Scan for the cell matching the given text and deliver its [x, y] coordinate at center. 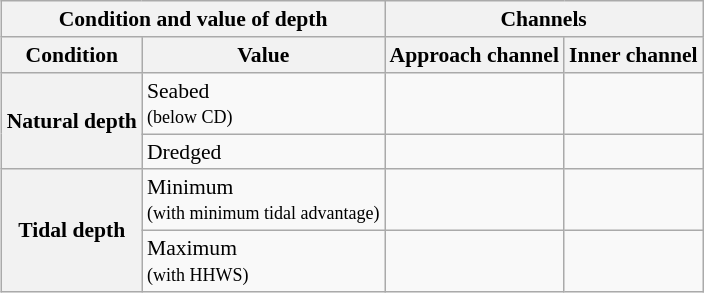
Channels [544, 19]
Inner channel [634, 55]
Seabed(below CD) [264, 104]
Approach channel [474, 55]
Tidal depth [72, 230]
Minimum(with minimum tidal advantage) [264, 200]
Dredged [264, 152]
Condition and value of depth [194, 19]
Condition [72, 55]
Value [264, 55]
Natural depth [72, 122]
Maximum(with HHWS) [264, 260]
